Identify which cell holds the provided text, then report its (x, y) central coordinate. 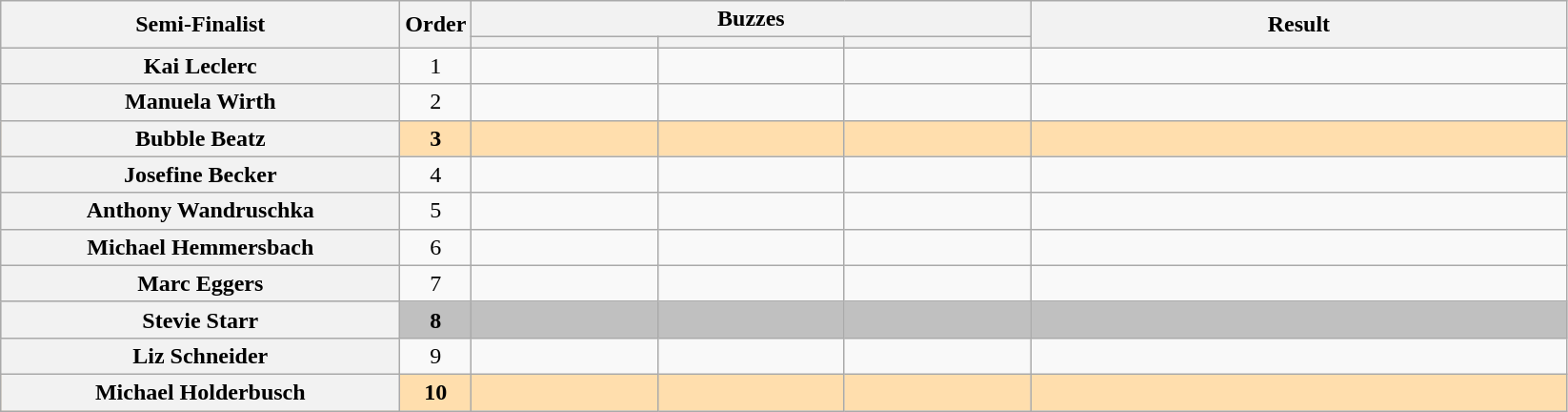
Bubble Beatz (200, 138)
Anthony Wandruschka (200, 211)
Semi-Finalist (200, 25)
9 (436, 356)
7 (436, 283)
1 (436, 66)
Manuela Wirth (200, 102)
3 (436, 138)
Liz Schneider (200, 356)
Result (1299, 25)
4 (436, 175)
8 (436, 319)
Stevie Starr (200, 319)
6 (436, 247)
Michael Holderbusch (200, 392)
Order (436, 25)
Michael Hemmersbach (200, 247)
Marc Eggers (200, 283)
Josefine Becker (200, 175)
10 (436, 392)
Kai Leclerc (200, 66)
5 (436, 211)
2 (436, 102)
Buzzes (751, 19)
